Find where the given text appears and provide that cell's center as (x, y) coordinate. 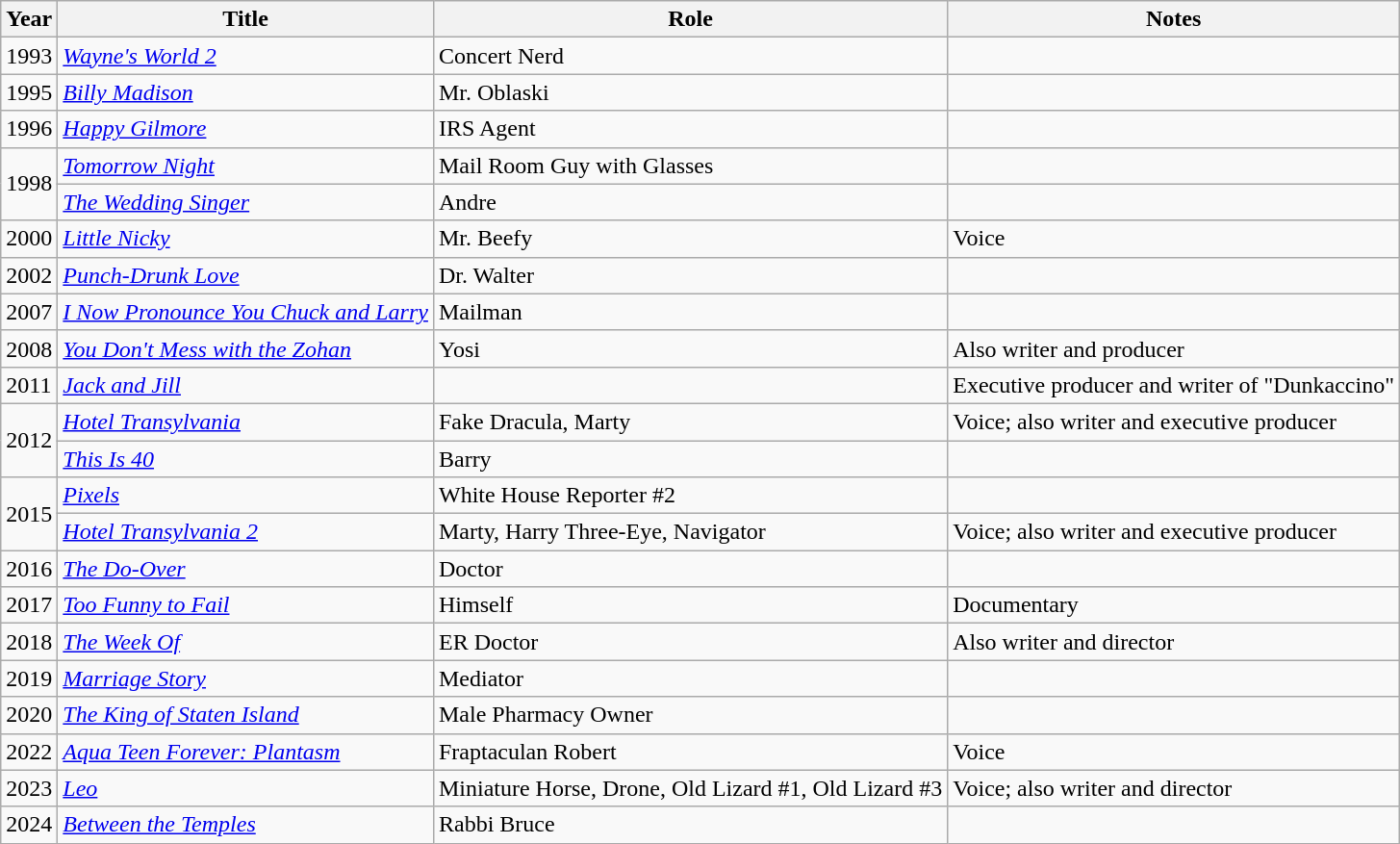
Punch-Drunk Love (246, 275)
Notes (1174, 19)
2018 (29, 642)
1996 (29, 129)
2016 (29, 569)
Barry (690, 459)
Doctor (690, 569)
Role (690, 19)
2022 (29, 752)
Miniature Horse, Drone, Old Lizard #1, Old Lizard #3 (690, 788)
Pixels (246, 496)
2011 (29, 385)
Concert Nerd (690, 56)
Marty, Harry Three-Eye, Navigator (690, 532)
The King of Staten Island (246, 715)
The Wedding Singer (246, 202)
Tomorrow Night (246, 166)
Mr. Oblaski (690, 92)
2002 (29, 275)
2015 (29, 514)
Title (246, 19)
Marriage Story (246, 678)
ER Doctor (690, 642)
I Now Pronounce You Chuck and Larry (246, 312)
Fraptaculan Robert (690, 752)
Mediator (690, 678)
1998 (29, 184)
Aqua Teen Forever: Plantasm (246, 752)
Mr. Beefy (690, 239)
2017 (29, 605)
Also writer and producer (1174, 348)
2008 (29, 348)
Mail Room Guy with Glasses (690, 166)
The Do-Over (246, 569)
2000 (29, 239)
Little Nicky (246, 239)
2020 (29, 715)
Male Pharmacy Owner (690, 715)
Andre (690, 202)
Year (29, 19)
The Week Of (246, 642)
Documentary (1174, 605)
You Don't Mess with the Zohan (246, 348)
Leo (246, 788)
Himself (690, 605)
Rabbi Bruce (690, 825)
Voice; also writer and director (1174, 788)
Hotel Transylvania 2 (246, 532)
2012 (29, 440)
2023 (29, 788)
Billy Madison (246, 92)
2019 (29, 678)
IRS Agent (690, 129)
2007 (29, 312)
Fake Dracula, Marty (690, 422)
1995 (29, 92)
1993 (29, 56)
Mailman (690, 312)
White House Reporter #2 (690, 496)
This Is 40 (246, 459)
Dr. Walter (690, 275)
Jack and Jill (246, 385)
Hotel Transylvania (246, 422)
Between the Temples (246, 825)
Executive producer and writer of "Dunkaccino" (1174, 385)
Too Funny to Fail (246, 605)
Wayne's World 2 (246, 56)
Happy Gilmore (246, 129)
2024 (29, 825)
Yosi (690, 348)
Also writer and director (1174, 642)
